Detect which cell encompasses the target text, then output its (x, y) center coordinate. 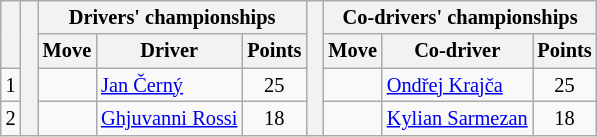
Ghjuvanni Rossi (169, 118)
Kylian Sarmezan (458, 118)
2 (11, 118)
1 (11, 85)
Drivers' championships (172, 17)
Co-drivers' championships (460, 17)
Jan Černý (169, 85)
Co-driver (458, 51)
Ondřej Krajča (458, 85)
Driver (169, 51)
